For the text-containing cell, return its midpoint in (x, y) coordinate format. 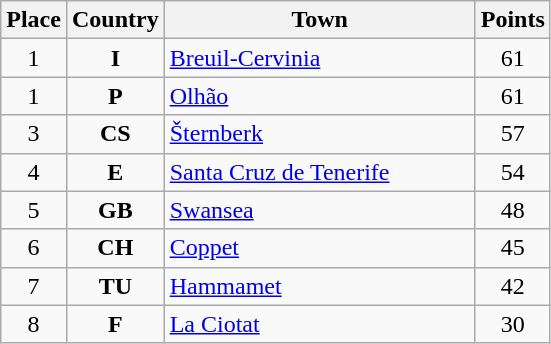
Hammamet (320, 286)
Šternberk (320, 134)
6 (34, 248)
3 (34, 134)
4 (34, 172)
Town (320, 20)
Coppet (320, 248)
42 (512, 286)
I (115, 58)
8 (34, 324)
La Ciotat (320, 324)
54 (512, 172)
Santa Cruz de Tenerife (320, 172)
Points (512, 20)
7 (34, 286)
Olhão (320, 96)
F (115, 324)
Place (34, 20)
E (115, 172)
GB (115, 210)
5 (34, 210)
30 (512, 324)
CS (115, 134)
Country (115, 20)
48 (512, 210)
Breuil-Cervinia (320, 58)
CH (115, 248)
57 (512, 134)
TU (115, 286)
45 (512, 248)
Swansea (320, 210)
P (115, 96)
